Detect which cell encompasses the target text, then output its [X, Y] center coordinate. 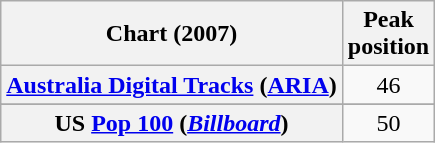
46 [388, 85]
Chart (2007) [172, 34]
US Pop 100 (Billboard) [172, 123]
Australia Digital Tracks (ARIA) [172, 85]
50 [388, 123]
Peakposition [388, 34]
